Extract the (x, y) coordinate from the center of the cell holding the provided text.  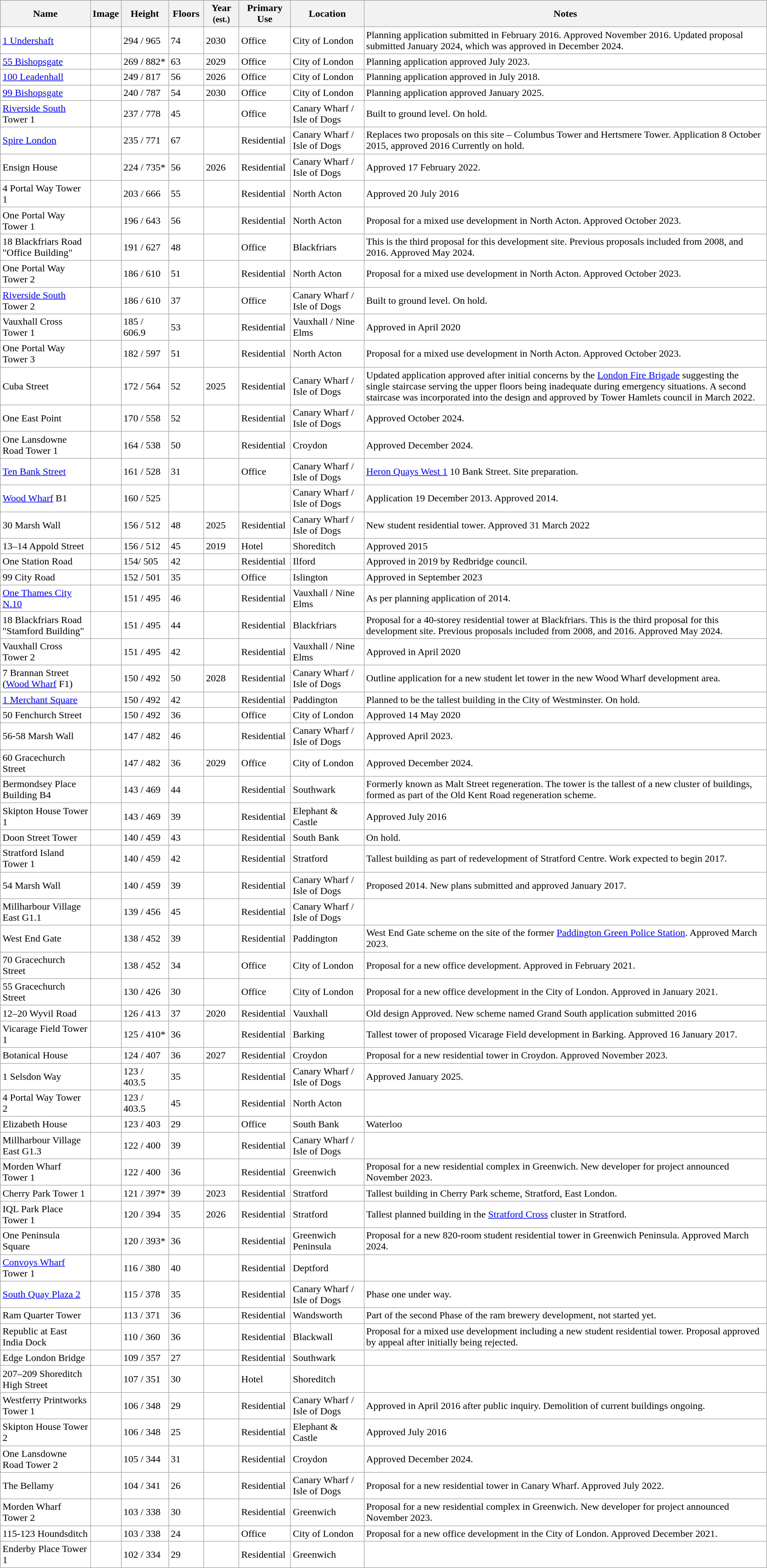
Riverside South Tower 2 (45, 300)
Vicarage Field Tower 1 (45, 1034)
130 / 426 (145, 992)
154/ 505 (145, 562)
34 (186, 965)
Wandsworth (327, 1315)
Location (327, 14)
Approved in 2019 by Redbridge council. (565, 562)
55 Gracechurch Street (45, 992)
Riverside South Tower 1 (45, 114)
1 Merchant Square (45, 700)
Cuba Street (45, 386)
Image (106, 14)
Height (145, 14)
56-58 Marsh Wall (45, 736)
152 / 501 (145, 577)
One Lansdowne Road Tower 2 (45, 1459)
Tallest tower of proposed Vicarage Field development in Barking. Approved 16 January 2017. (565, 1034)
203 / 666 (145, 193)
161 / 528 (145, 471)
4 Portal Way Tower 2 (45, 1104)
Greenwich Peninsula (327, 1241)
Replaces two proposals on this site – Columbus Tower and Hertsmere Tower. Application 8 October 2015, approved 2016 Currently on hold. (565, 140)
2028 (221, 678)
Islington (327, 577)
Barking (327, 1034)
One East Point (45, 418)
2019 (221, 546)
99 City Road (45, 577)
104 / 341 (145, 1486)
237 / 778 (145, 114)
Primary Use (265, 14)
Notes (565, 14)
One Portal Way Tower 2 (45, 274)
240 / 787 (145, 93)
123 / 403 (145, 1124)
Approved in April 2016 after public inquiry. Demolition of current buildings ongoing. (565, 1405)
On hold. (565, 837)
Floors (186, 14)
Deptford (327, 1268)
Wood Wharf B1 (45, 498)
Planning application approved July 2023. (565, 61)
Part of the second Phase of the ram brewery development, not started yet. (565, 1315)
54 (186, 93)
Tallest building as part of redevelopment of Stratford Centre. Work expected to begin 2017. (565, 858)
Approved 2015 (565, 546)
One Portal Way Tower 3 (45, 354)
One Lansdowne Road Tower 1 (45, 445)
Approved 20 July 2016 (565, 193)
2027 (221, 1055)
Outline application for a new student let tower in the new Wood Wharf development area. (565, 678)
Planning application approved in July 2018. (565, 77)
One Portal Way Tower 1 (45, 221)
Stratford Island Tower 1 (45, 858)
Application 19 December 2013. Approved 2014. (565, 498)
191 / 627 (145, 247)
Proposal for a new 820-room student residential tower in Greenwich Peninsula. Approved March 2024. (565, 1241)
120 / 394 (145, 1214)
55 Bishopsgate (45, 61)
Approved October 2024. (565, 418)
115-123 Houndsditch (45, 1534)
Planning application approved January 2025. (565, 93)
27 (186, 1358)
Waterloo (565, 1124)
107 / 351 (145, 1379)
Vauxhall Cross Tower 1 (45, 327)
196 / 643 (145, 221)
124 / 407 (145, 1055)
109 / 357 (145, 1358)
Vauxhall (327, 1013)
Skipton House Tower 2 (45, 1432)
13–14 Appold Street (45, 546)
53 (186, 327)
40 (186, 1268)
Proposal for a new office development. Approved in February 2021. (565, 965)
Proposal for a new residential tower in Canary Wharf. Approved July 2022. (565, 1486)
Approved April 2023. (565, 736)
Approved January 2025. (565, 1076)
Tallest planned building in the Stratford Cross cluster in Stratford. (565, 1214)
43 (186, 837)
Proposal for a new office development in the City of London. Approved December 2021. (565, 1534)
24 (186, 1534)
Convoys Wharf Tower 1 (45, 1268)
7 Brannan Street (Wood Wharf F1) (45, 678)
Year (est.) (221, 14)
182 / 597 (145, 354)
Proposal for a new office development in the City of London. Approved in January 2021. (565, 992)
26 (186, 1486)
1 Undershaft (45, 40)
224 / 735* (145, 167)
164 / 538 (145, 445)
Republic at East India Dock (45, 1336)
Millharbour Village East G1.3 (45, 1145)
60 Gracechurch Street (45, 763)
55 (186, 193)
105 / 344 (145, 1459)
Morden Wharf Tower 2 (45, 1513)
Old design Approved. New scheme named Grand South application submitted 2016 (565, 1013)
Tallest building in Cherry Park scheme, Stratford, East London. (565, 1193)
102 / 334 (145, 1554)
One Thames City N.10 (45, 599)
1 Selsdon Way (45, 1076)
207–209 Shoreditch High Street (45, 1379)
67 (186, 140)
Proposed 2014. New plans submitted and approved January 2017. (565, 885)
185 / 606.9 (145, 327)
Planned to be the tallest building in the City of Westminster. On hold. (565, 700)
126 / 413 (145, 1013)
74 (186, 40)
100 Leadenhall (45, 77)
Doon Street Tower (45, 837)
Edge London Bridge (45, 1358)
2023 (221, 1193)
Phase one under way. (565, 1295)
54 Marsh Wall (45, 885)
120 / 393* (145, 1241)
Ten Bank Street (45, 471)
235 / 771 (145, 140)
139 / 456 (145, 912)
63 (186, 61)
Westferry Printworks Tower 1 (45, 1405)
269 / 882* (145, 61)
New student residential tower. Approved 31 March 2022 (565, 525)
Ensign House (45, 167)
30 Marsh Wall (45, 525)
One Peninsula Square (45, 1241)
IQL Park Place Tower 1 (45, 1214)
Ram Quarter Tower (45, 1315)
Cherry Park Tower 1 (45, 1193)
18 Blackfriars Road "Office Building" (45, 247)
18 Blackfriars Road "Stamford Building" (45, 625)
Heron Quays West 1 10 Bank Street. Site preparation. (565, 471)
170 / 558 (145, 418)
Proposal for a mixed use development including a new student residential tower. Proposal approved by appeal after initially being rejected. (565, 1336)
West End Gate scheme on the site of the former Paddington Green Police Station. Approved March 2023. (565, 939)
160 / 525 (145, 498)
2020 (221, 1013)
121 / 397* (145, 1193)
Morden Wharf Tower 1 (45, 1172)
Ilford (327, 562)
The Bellamy (45, 1486)
Enderby Place Tower 1 (45, 1554)
One Station Road (45, 562)
Skipton House Tower 1 (45, 817)
125 / 410* (145, 1034)
Botanical House (45, 1055)
12–20 Wyvil Road (45, 1013)
Elizabeth House (45, 1124)
Blackwall (327, 1336)
Proposal for a new residential tower in Croydon. Approved November 2023. (565, 1055)
Bermondsey Place Building B4 (45, 790)
Name (45, 14)
Approved 14 May 2020 (565, 715)
As per planning application of 2014. (565, 599)
116 / 380 (145, 1268)
West End Gate (45, 939)
South Quay Plaza 2 (45, 1295)
113 / 371 (145, 1315)
Approved in September 2023 (565, 577)
Millharbour Village East G1.1 (45, 912)
294 / 965 (145, 40)
70 Gracechurch Street (45, 965)
Spire London (45, 140)
4 Portal Way Tower 1 (45, 193)
50 Fenchurch Street (45, 715)
Approved 17 February 2022. (565, 167)
Vauxhall Cross Tower 2 (45, 652)
172 / 564 (145, 386)
This is the third proposal for this development site. Previous proposals included from 2008, and 2016. Approved May 2024. (565, 247)
110 / 360 (145, 1336)
99 Bishopsgate (45, 93)
115 / 378 (145, 1295)
249 / 817 (145, 77)
25 (186, 1432)
